Capture the cell that displays the provided text and extract its [X, Y] central coordinate. 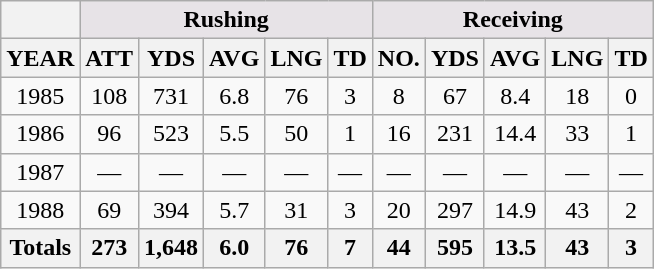
297 [454, 210]
69 [110, 210]
20 [398, 210]
394 [170, 210]
2 [631, 210]
8 [398, 96]
Totals [40, 248]
1985 [40, 96]
14.9 [514, 210]
523 [170, 134]
731 [170, 96]
16 [398, 134]
0 [631, 96]
14.4 [514, 134]
31 [296, 210]
13.5 [514, 248]
YEAR [40, 58]
18 [578, 96]
96 [110, 134]
8.4 [514, 96]
ATT [110, 58]
5.5 [234, 134]
Receiving [512, 20]
NO. [398, 58]
5.7 [234, 210]
595 [454, 248]
7 [350, 248]
1,648 [170, 248]
67 [454, 96]
50 [296, 134]
1987 [40, 172]
1986 [40, 134]
6.8 [234, 96]
44 [398, 248]
1988 [40, 210]
231 [454, 134]
6.0 [234, 248]
33 [578, 134]
108 [110, 96]
Rushing [226, 20]
273 [110, 248]
